Pinpoint the cell where the given text exists, returning its (X, Y) midpoint coordinate. 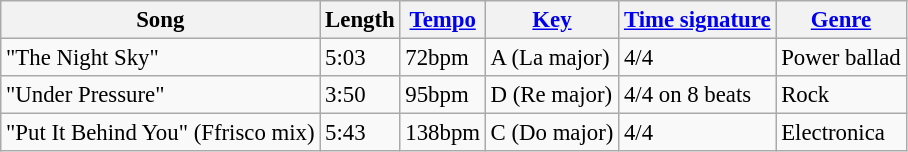
D (Re major) (552, 95)
"Put It Behind You" (Ffrisco mix) (160, 133)
"The Night Sky" (160, 58)
Genre (841, 20)
Electronica (841, 133)
A (La major) (552, 58)
5:43 (360, 133)
Song (160, 20)
5:03 (360, 58)
4/4 on 8 beats (698, 95)
138bpm (442, 133)
Rock (841, 95)
Length (360, 20)
3:50 (360, 95)
Power ballad (841, 58)
72bpm (442, 58)
Tempo (442, 20)
C (Do major) (552, 133)
Key (552, 20)
"Under Pressure" (160, 95)
95bpm (442, 95)
Time signature (698, 20)
